Provide the (x, y) coordinate of the cell's center where the given text is located.  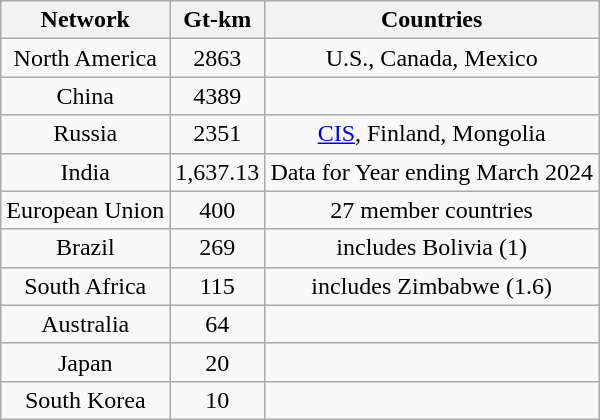
North America (86, 58)
Brazil (86, 248)
Australia (86, 324)
Japan (86, 362)
2863 (218, 58)
10 (218, 400)
2351 (218, 134)
20 (218, 362)
Gt-km (218, 20)
269 (218, 248)
Data for Year ending March 2024 (432, 172)
4389 (218, 96)
1,637.13 (218, 172)
115 (218, 286)
U.S., Canada, Mexico (432, 58)
European Union (86, 210)
India (86, 172)
Network (86, 20)
includes Zimbabwe (1.6) (432, 286)
400 (218, 210)
Countries (432, 20)
South Korea (86, 400)
includes Bolivia (1) (432, 248)
South Africa (86, 286)
Russia (86, 134)
64 (218, 324)
CIS, Finland, Mongolia (432, 134)
China (86, 96)
27 member countries (432, 210)
